Search for the cell housing the specified text and yield its [X, Y] center coordinate. 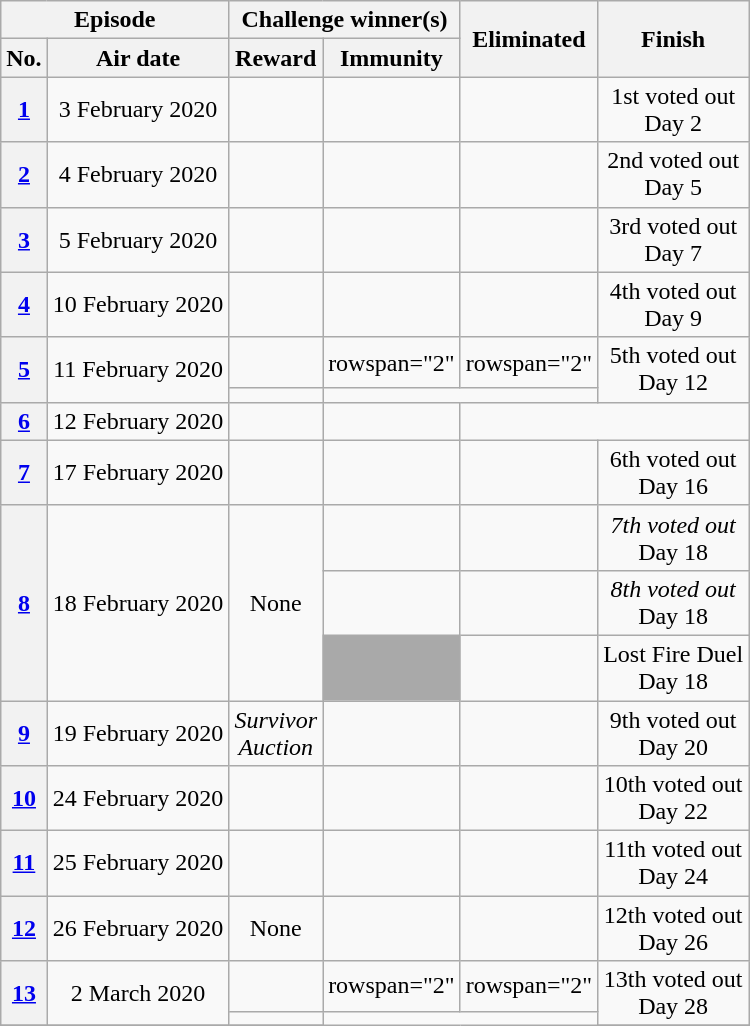
24 February 2020 [138, 798]
5 [24, 370]
8 [24, 602]
1 [24, 110]
SurvivorAuction [276, 732]
Immunity [392, 58]
12 February 2020 [138, 421]
1st voted outDay 2 [674, 110]
6th voted outDay 16 [674, 472]
13 [24, 994]
No. [24, 58]
3 February 2020 [138, 110]
11 February 2020 [138, 370]
Lost Fire DuelDay 18 [674, 668]
3rd voted outDay 7 [674, 240]
Air date [138, 58]
Finish [674, 39]
Reward [276, 58]
4 February 2020 [138, 174]
18 February 2020 [138, 602]
13th voted outDay 28 [674, 994]
5th voted outDay 12 [674, 370]
Eliminated [529, 39]
7th voted outDay 18 [674, 538]
7 [24, 472]
26 February 2020 [138, 928]
2 [24, 174]
11 [24, 864]
11th voted outDay 24 [674, 864]
8th voted outDay 18 [674, 602]
17 February 2020 [138, 472]
10 [24, 798]
Challenge winner(s) [344, 20]
9 [24, 732]
4 [24, 304]
12th voted outDay 26 [674, 928]
25 February 2020 [138, 864]
9th voted outDay 20 [674, 732]
2 March 2020 [138, 994]
10th voted outDay 22 [674, 798]
2nd voted outDay 5 [674, 174]
10 February 2020 [138, 304]
5 February 2020 [138, 240]
3 [24, 240]
19 February 2020 [138, 732]
Episode [115, 20]
12 [24, 928]
6 [24, 421]
4th voted outDay 9 [674, 304]
